Return (x, y) of the center of cell containing provided text 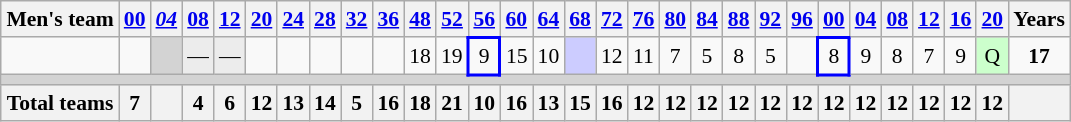
4 (198, 104)
21 (452, 104)
52 (452, 19)
Men's team (60, 19)
96 (802, 19)
68 (580, 19)
Years (1039, 19)
84 (707, 19)
76 (644, 19)
17 (1039, 56)
Q (992, 56)
64 (549, 19)
80 (675, 19)
36 (388, 19)
32 (357, 19)
19 (452, 56)
Total teams (60, 104)
24 (293, 19)
48 (420, 19)
60 (516, 19)
72 (612, 19)
11 (644, 56)
6 (230, 104)
28 (325, 19)
92 (770, 19)
14 (325, 104)
88 (739, 19)
56 (484, 19)
